Locate the cell with the specified text and output its [x, y] center coordinate. 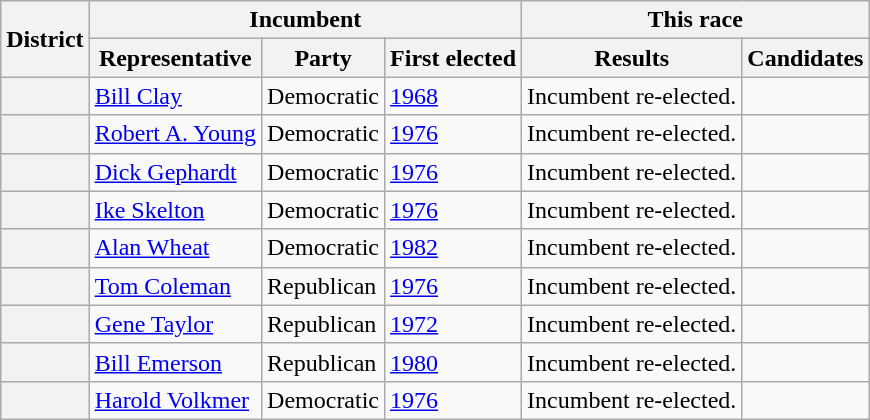
Gene Taylor [175, 324]
Harold Volkmer [175, 400]
Dick Gephardt [175, 172]
Robert A. Young [175, 134]
1980 [454, 362]
Bill Clay [175, 96]
Bill Emerson [175, 362]
Alan Wheat [175, 248]
This race [696, 20]
Party [324, 58]
1972 [454, 324]
Representative [175, 58]
Candidates [806, 58]
Tom Coleman [175, 286]
1968 [454, 96]
Ike Skelton [175, 210]
First elected [454, 58]
Incumbent [305, 20]
1982 [454, 248]
Results [632, 58]
District [45, 39]
